Extract the [x, y] coordinate from the center of the cell holding the provided text.  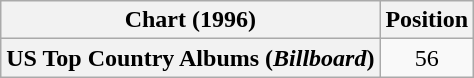
US Top Country Albums (Billboard) [190, 58]
Chart (1996) [190, 20]
Position [427, 20]
56 [427, 58]
